Search for the cell housing the specified text and yield its (X, Y) center coordinate. 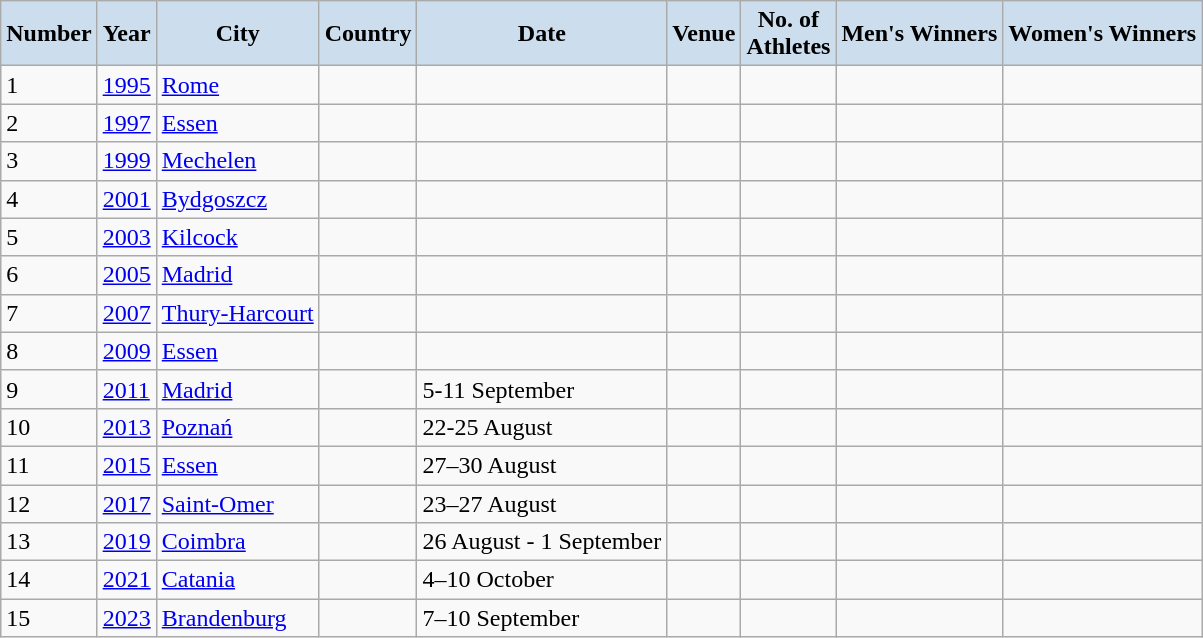
Brandenburg (238, 618)
Catania (238, 580)
2005 (126, 275)
11 (49, 465)
4–10 October (542, 580)
2001 (126, 199)
2017 (126, 503)
2007 (126, 313)
No. ofAthletes (788, 34)
7–10 September (542, 618)
Saint-Omer (238, 503)
2021 (126, 580)
5-11 September (542, 389)
12 (49, 503)
City (238, 34)
6 (49, 275)
Kilcock (238, 237)
1995 (126, 85)
2023 (126, 618)
Number (49, 34)
Coimbra (238, 542)
2009 (126, 351)
27–30 August (542, 465)
10 (49, 427)
4 (49, 199)
Year (126, 34)
13 (49, 542)
2015 (126, 465)
15 (49, 618)
2013 (126, 427)
26 August - 1 September (542, 542)
8 (49, 351)
7 (49, 313)
1 (49, 85)
2011 (126, 389)
23–27 August (542, 503)
Venue (704, 34)
Thury-Harcourt (238, 313)
3 (49, 161)
1997 (126, 123)
Country (368, 34)
Women's Winners (1102, 34)
Rome (238, 85)
2 (49, 123)
22-25 August (542, 427)
Poznań (238, 427)
1999 (126, 161)
14 (49, 580)
9 (49, 389)
Men's Winners (920, 34)
2003 (126, 237)
Mechelen (238, 161)
Bydgoszcz (238, 199)
5 (49, 237)
Date (542, 34)
2019 (126, 542)
